For the text-containing cell, return its midpoint in [X, Y] coordinate format. 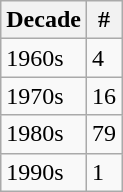
1990s [44, 172]
16 [104, 96]
# [104, 20]
1960s [44, 58]
Decade [44, 20]
79 [104, 134]
1 [104, 172]
1970s [44, 96]
1980s [44, 134]
4 [104, 58]
